From the cell containing the given text, extract its center point as [X, Y] coordinate. 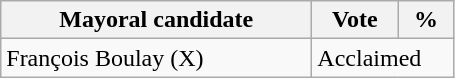
Vote [355, 20]
Mayoral candidate [156, 20]
Acclaimed [383, 58]
% [426, 20]
François Boulay (X) [156, 58]
